Determine the (X, Y) coordinate at the center of the cell enclosing the given text.  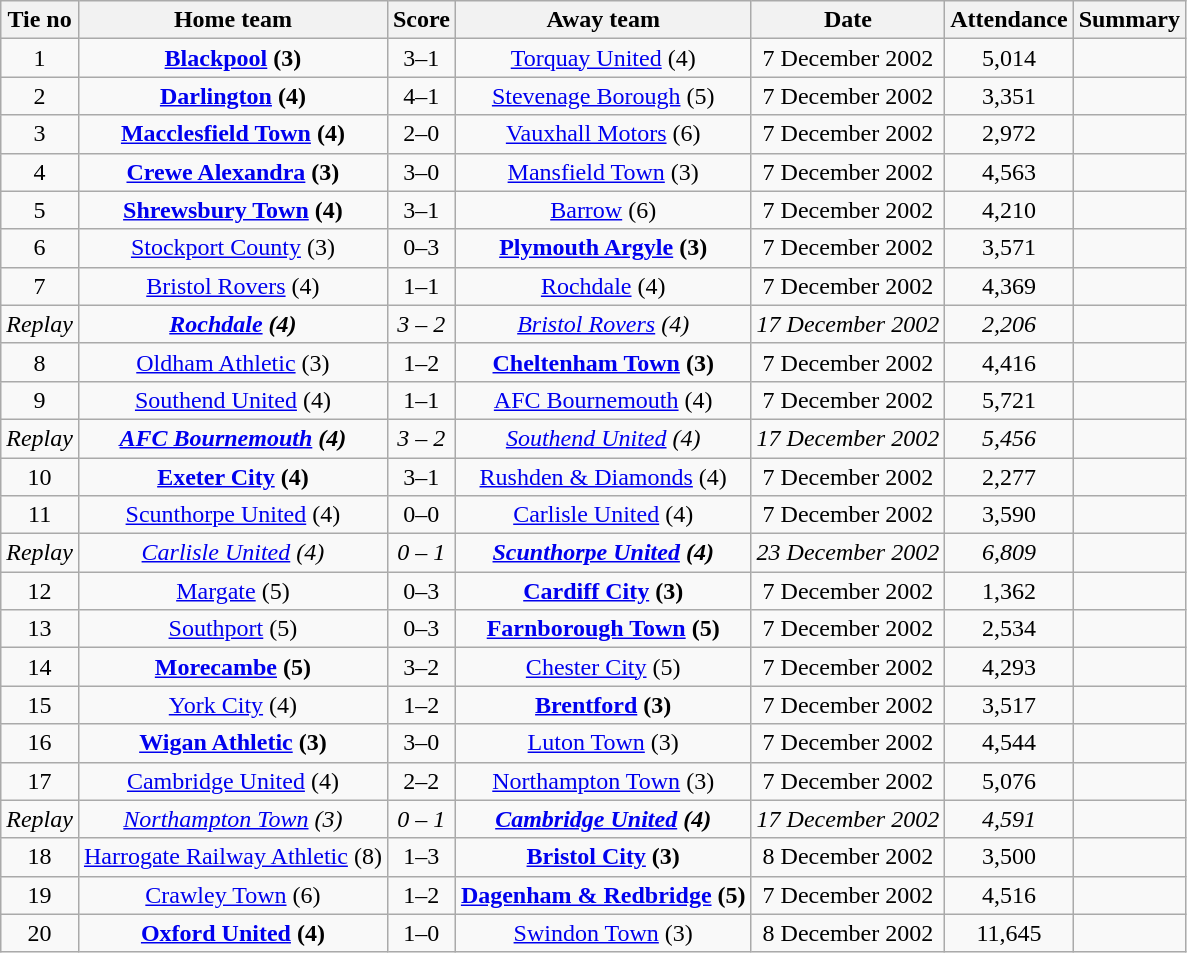
4–1 (421, 96)
Score (421, 20)
5,456 (1009, 438)
0–0 (421, 515)
6,809 (1009, 553)
4,293 (1009, 667)
Chester City (5) (603, 667)
11 (40, 515)
2,534 (1009, 629)
Home team (232, 20)
1,362 (1009, 591)
Dagenham & Redbridge (5) (603, 895)
12 (40, 591)
Blackpool (3) (232, 58)
Date (848, 20)
Rushden & Diamonds (4) (603, 477)
Stockport County (3) (232, 248)
Macclesfield Town (4) (232, 134)
1–0 (421, 933)
Stevenage Borough (5) (603, 96)
17 (40, 781)
7 (40, 286)
4 (40, 172)
15 (40, 705)
2,206 (1009, 324)
Summary (1129, 20)
4,591 (1009, 819)
16 (40, 743)
11,645 (1009, 933)
Crawley Town (6) (232, 895)
5 (40, 210)
Oxford United (4) (232, 933)
4,210 (1009, 210)
1–3 (421, 857)
19 (40, 895)
9 (40, 400)
Darlington (4) (232, 96)
Cheltenham Town (3) (603, 362)
20 (40, 933)
Cardiff City (3) (603, 591)
4,516 (1009, 895)
4,563 (1009, 172)
3,590 (1009, 515)
Morecambe (5) (232, 667)
23 December 2002 (848, 553)
2–2 (421, 781)
Tie no (40, 20)
5,721 (1009, 400)
2 (40, 96)
6 (40, 248)
3,351 (1009, 96)
13 (40, 629)
Shrewsbury Town (4) (232, 210)
5,076 (1009, 781)
Exeter City (4) (232, 477)
3,500 (1009, 857)
Mansfield Town (3) (603, 172)
3–2 (421, 667)
3,517 (1009, 705)
18 (40, 857)
Attendance (1009, 20)
2,277 (1009, 477)
3,571 (1009, 248)
Oldham Athletic (3) (232, 362)
Southport (5) (232, 629)
Crewe Alexandra (3) (232, 172)
Away team (603, 20)
2–0 (421, 134)
5,014 (1009, 58)
Plymouth Argyle (3) (603, 248)
4,544 (1009, 743)
4,369 (1009, 286)
Torquay United (4) (603, 58)
8 (40, 362)
Farnborough Town (5) (603, 629)
Brentford (3) (603, 705)
Harrogate Railway Athletic (8) (232, 857)
2,972 (1009, 134)
Bristol City (3) (603, 857)
Barrow (6) (603, 210)
4,416 (1009, 362)
3 (40, 134)
Vauxhall Motors (6) (603, 134)
Swindon Town (3) (603, 933)
10 (40, 477)
Wigan Athletic (3) (232, 743)
Margate (5) (232, 591)
1 (40, 58)
York City (4) (232, 705)
14 (40, 667)
Luton Town (3) (603, 743)
